Locate the cell with the specified text and output its (x, y) center coordinate. 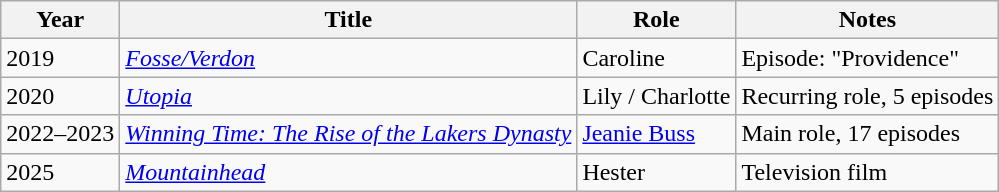
Main role, 17 episodes (868, 134)
Hester (656, 172)
2022–2023 (60, 134)
2025 (60, 172)
Winning Time: The Rise of the Lakers Dynasty (348, 134)
Fosse/Verdon (348, 58)
Year (60, 20)
Role (656, 20)
Recurring role, 5 episodes (868, 96)
2019 (60, 58)
Caroline (656, 58)
Title (348, 20)
Episode: "Providence" (868, 58)
2020 (60, 96)
Mountainhead (348, 172)
Utopia (348, 96)
Notes (868, 20)
Television film (868, 172)
Jeanie Buss (656, 134)
Lily / Charlotte (656, 96)
